Provide the (x, y) coordinate of the cell's center where the given text is located.  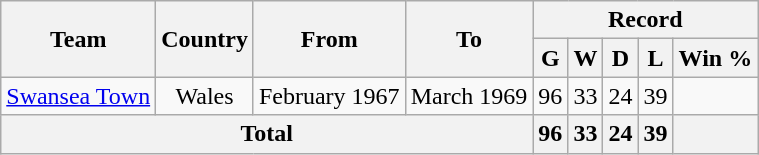
Total (267, 134)
Wales (205, 96)
Swansea Town (78, 96)
March 1969 (469, 96)
Country (205, 39)
D (620, 58)
L (656, 58)
W (586, 58)
February 1967 (329, 96)
Record (646, 20)
To (469, 39)
Team (78, 39)
G (550, 58)
From (329, 39)
Win % (716, 58)
